Identify which cell holds the provided text, then report its [x, y] central coordinate. 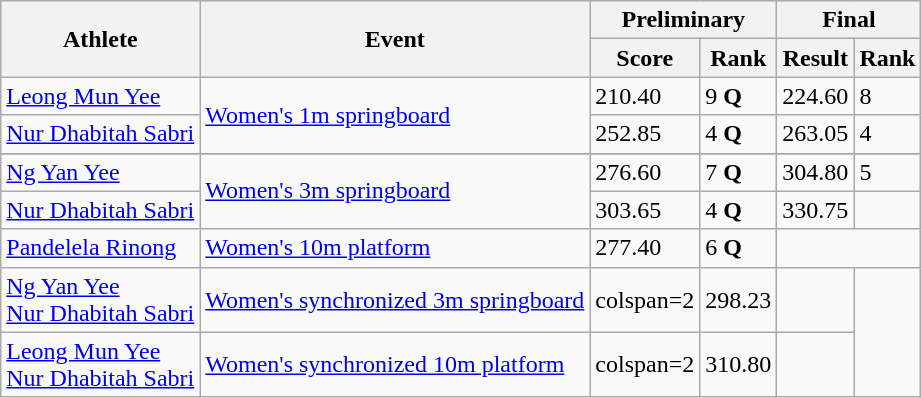
310.80 [738, 364]
Women's synchronized 10m platform [395, 364]
5 [888, 172]
252.85 [645, 134]
Final [849, 20]
9 Q [738, 96]
298.23 [738, 300]
7 Q [738, 172]
210.40 [645, 96]
330.75 [816, 210]
Athlete [100, 39]
Women's 1m springboard [395, 115]
Preliminary [684, 20]
Score [645, 58]
Women's synchronized 3m springboard [395, 300]
Women's 10m platform [395, 248]
276.60 [645, 172]
Ng Yan YeeNur Dhabitah Sabri [100, 300]
8 [888, 96]
224.60 [816, 96]
Ng Yan Yee [100, 172]
Women's 3m springboard [395, 191]
277.40 [645, 248]
Leong Mun YeeNur Dhabitah Sabri [100, 364]
263.05 [816, 134]
303.65 [645, 210]
6 Q [738, 248]
Event [395, 39]
Pandelela Rinong [100, 248]
Leong Mun Yee [100, 96]
4 [888, 134]
Result [816, 58]
304.80 [816, 172]
